Search for the cell housing the specified text and yield its (x, y) center coordinate. 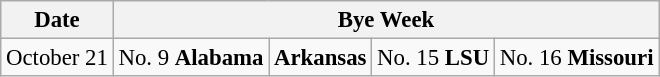
No. 9 Alabama (191, 58)
No. 15 LSU (434, 58)
Bye Week (386, 20)
Date (57, 20)
October 21 (57, 58)
No. 16 Missouri (576, 58)
Arkansas (320, 58)
